Output the (x, y) coordinate of the center of the cell containing the given text.  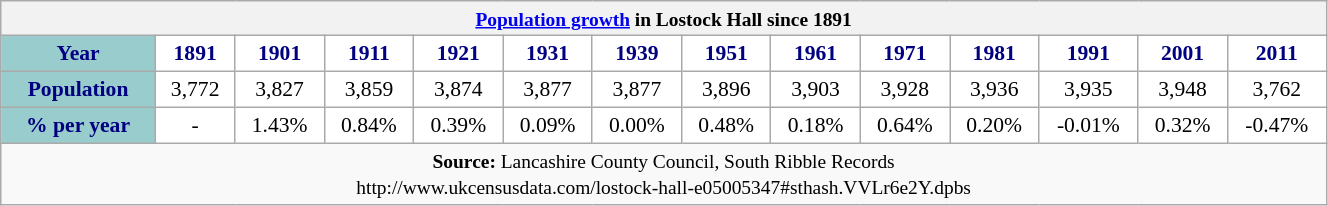
1921 (458, 54)
1991 (1088, 54)
0.32% (1182, 126)
1911 (368, 54)
1901 (280, 54)
3,859 (368, 90)
0.18% (816, 126)
1939 (636, 54)
0.48% (726, 126)
1961 (816, 54)
1931 (548, 54)
1971 (904, 54)
0.84% (368, 126)
3,948 (1182, 90)
3,903 (816, 90)
Population (78, 90)
3,827 (280, 90)
3,935 (1088, 90)
1951 (726, 54)
0.64% (904, 126)
0.20% (994, 126)
0.39% (458, 126)
Source: Lancashire County Council, South Ribble Recordshttp://www.ukcensusdata.com/lostock-hall-e05005347#sthash.VVLr6e2Y.dpbs (664, 174)
2011 (1276, 54)
0.00% (636, 126)
- (195, 126)
3,874 (458, 90)
Year (78, 54)
3,772 (195, 90)
% per year (78, 126)
1891 (195, 54)
-0.47% (1276, 126)
3,936 (994, 90)
-0.01% (1088, 126)
1.43% (280, 126)
2001 (1182, 54)
Population growth in Lostock Hall since 1891 (664, 18)
3,762 (1276, 90)
3,928 (904, 90)
3,896 (726, 90)
0.09% (548, 126)
1981 (994, 54)
